For the text-containing cell, return its midpoint in (X, Y) coordinate format. 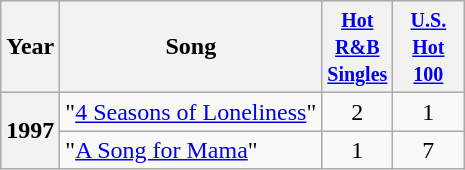
"4 Seasons of Loneliness" (191, 112)
"A Song for Mama" (191, 150)
Year (30, 47)
7 (428, 150)
2 (358, 112)
Song (191, 47)
U.S. Hot 100 (428, 47)
1997 (30, 131)
Hot R&B Singles (358, 47)
